Extract the [x, y] coordinate from the center of the cell holding the provided text.  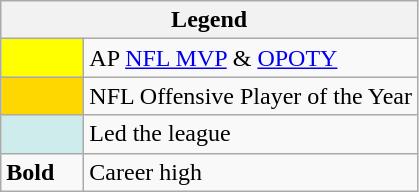
AP NFL MVP & OPOTY [251, 58]
Legend [210, 20]
NFL Offensive Player of the Year [251, 96]
Bold [42, 172]
Career high [251, 172]
Led the league [251, 134]
